Locate the cell with the specified text and output its [x, y] center coordinate. 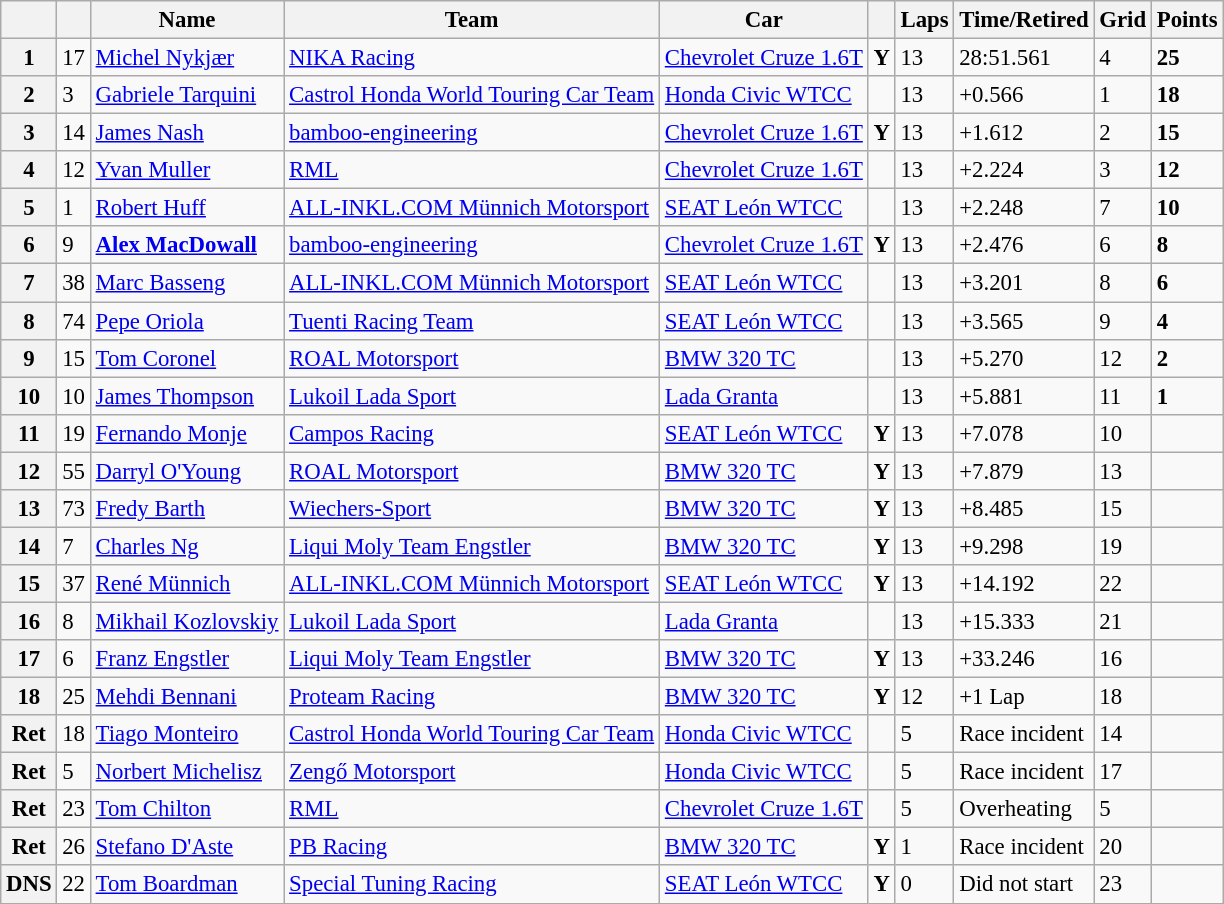
NIKA Racing [472, 58]
Zengő Motorsport [472, 772]
Time/Retired [1024, 20]
Name [186, 20]
Darryl O'Young [186, 471]
+1.612 [1024, 133]
Alex MacDowall [186, 245]
26 [74, 847]
55 [74, 471]
DNS [29, 885]
+1 Lap [1024, 697]
+2.476 [1024, 245]
Tiago Monteiro [186, 734]
Team [472, 20]
+7.879 [1024, 471]
+0.566 [1024, 95]
Grid [1122, 20]
Norbert Michelisz [186, 772]
+15.333 [1024, 621]
+5.881 [1024, 396]
Yvan Muller [186, 170]
+2.248 [1024, 208]
+5.270 [1024, 358]
Special Tuning Racing [472, 885]
James Nash [186, 133]
0 [924, 885]
21 [1122, 621]
Stefano D'Aste [186, 847]
Mehdi Bennani [186, 697]
Mikhail Kozlovskiy [186, 621]
René Münnich [186, 584]
Car [764, 20]
Fredy Barth [186, 509]
74 [74, 321]
Tom Chilton [186, 809]
James Thompson [186, 396]
Franz Engstler [186, 659]
Robert Huff [186, 208]
Tuenti Racing Team [472, 321]
Did not start [1024, 885]
+7.078 [1024, 433]
Laps [924, 20]
PB Racing [472, 847]
Gabriele Tarquini [186, 95]
Marc Basseng [186, 283]
+3.201 [1024, 283]
Fernando Monje [186, 433]
Charles Ng [186, 546]
Michel Nykjær [186, 58]
+33.246 [1024, 659]
38 [74, 283]
Tom Coronel [186, 358]
20 [1122, 847]
Wiechers-Sport [472, 509]
37 [74, 584]
Points [1186, 20]
+14.192 [1024, 584]
+8.485 [1024, 509]
73 [74, 509]
Tom Boardman [186, 885]
Campos Racing [472, 433]
Overheating [1024, 809]
Pepe Oriola [186, 321]
28:51.561 [1024, 58]
+2.224 [1024, 170]
+9.298 [1024, 546]
+3.565 [1024, 321]
Proteam Racing [472, 697]
